Pinpoint the cell where the given text exists, returning its [x, y] midpoint coordinate. 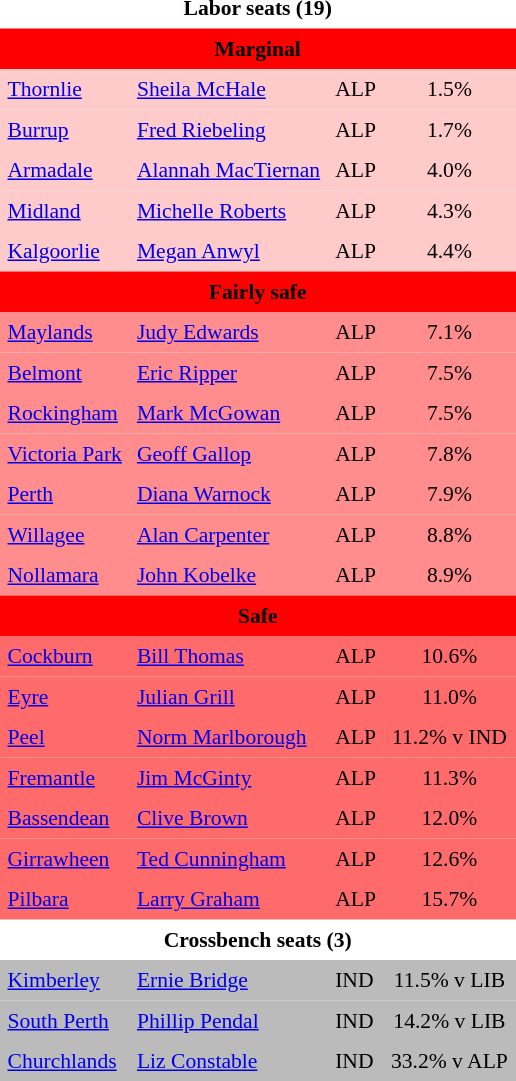
Julian Grill [228, 696]
Judy Edwards [228, 332]
8.8% [449, 534]
Armadale [64, 170]
Alan Carpenter [228, 534]
Eric Ripper [228, 372]
33.2% v ALP [449, 1061]
Maylands [64, 332]
Diana Warnock [228, 494]
Willagee [64, 534]
Marginal [258, 48]
Peel [64, 737]
John Kobelke [228, 575]
Girrawheen [64, 858]
Thornlie [64, 89]
11.0% [449, 696]
4.0% [449, 170]
8.9% [449, 575]
11.2% v IND [449, 737]
Alannah MacTiernan [228, 170]
12.6% [449, 858]
Victoria Park [64, 453]
7.1% [449, 332]
Sheila McHale [228, 89]
Larry Graham [228, 899]
11.5% v LIB [449, 980]
Rockingham [64, 413]
12.0% [449, 818]
Norm Marlborough [228, 737]
Fred Riebeling [228, 129]
1.7% [449, 129]
7.8% [449, 453]
15.7% [449, 899]
Bill Thomas [228, 656]
Jim McGinty [228, 777]
Ted Cunningham [228, 858]
Clive Brown [228, 818]
Pilbara [64, 899]
14.2% v LIB [449, 1020]
Cockburn [64, 656]
Liz Constable [228, 1061]
7.9% [449, 494]
Churchlands [64, 1061]
Eyre [64, 696]
Belmont [64, 372]
11.3% [449, 777]
Kimberley [64, 980]
Perth [64, 494]
Fairly safe [258, 291]
Fremantle [64, 777]
10.6% [449, 656]
Ernie Bridge [228, 980]
Safe [258, 615]
Burrup [64, 129]
Midland [64, 210]
Mark McGowan [228, 413]
1.5% [449, 89]
Geoff Gallop [228, 453]
Michelle Roberts [228, 210]
Nollamara [64, 575]
Megan Anwyl [228, 251]
South Perth [64, 1020]
Kalgoorlie [64, 251]
Crossbench seats (3) [258, 939]
Bassendean [64, 818]
Phillip Pendal [228, 1020]
4.3% [449, 210]
4.4% [449, 251]
